Search for the cell housing the specified text and yield its [x, y] center coordinate. 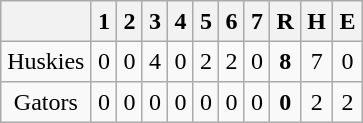
5 [206, 21]
H [317, 21]
R [286, 21]
Gators [46, 102]
3 [155, 21]
8 [286, 61]
6 [232, 21]
1 [104, 21]
Huskies [46, 61]
E [348, 21]
